Return [x, y] of the center of cell containing provided text 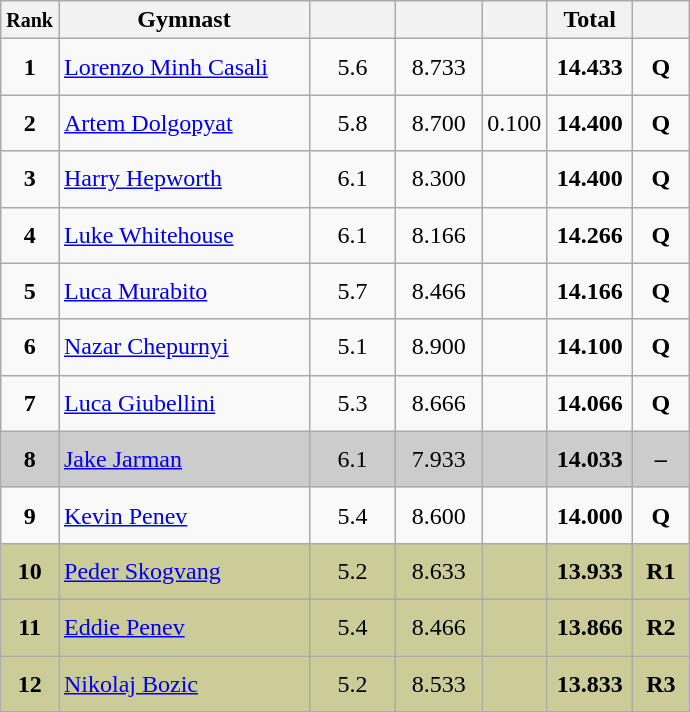
3 [30, 179]
8.633 [439, 571]
12 [30, 684]
10 [30, 571]
Gymnast [184, 20]
1 [30, 67]
5.7 [353, 291]
14.033 [590, 459]
R3 [661, 684]
Kevin Penev [184, 515]
11 [30, 627]
Rank [30, 20]
14.266 [590, 235]
0.100 [514, 123]
– [661, 459]
9 [30, 515]
Luca Giubellini [184, 403]
7 [30, 403]
13.833 [590, 684]
5.1 [353, 347]
14.433 [590, 67]
Eddie Penev [184, 627]
Nikolaj Bozic [184, 684]
13.866 [590, 627]
2 [30, 123]
4 [30, 235]
14.100 [590, 347]
Lorenzo Minh Casali [184, 67]
5.6 [353, 67]
5.8 [353, 123]
8.300 [439, 179]
5.3 [353, 403]
8.733 [439, 67]
Luca Murabito [184, 291]
8.533 [439, 684]
Nazar Chepurnyi [184, 347]
5 [30, 291]
6 [30, 347]
8.900 [439, 347]
Total [590, 20]
Artem Dolgopyat [184, 123]
14.166 [590, 291]
8 [30, 459]
R1 [661, 571]
14.066 [590, 403]
8.700 [439, 123]
8.600 [439, 515]
13.933 [590, 571]
8.166 [439, 235]
R2 [661, 627]
Jake Jarman [184, 459]
Harry Hepworth [184, 179]
Luke Whitehouse [184, 235]
7.933 [439, 459]
8.666 [439, 403]
Peder Skogvang [184, 571]
14.000 [590, 515]
